For the text-containing cell, return its midpoint in [x, y] coordinate format. 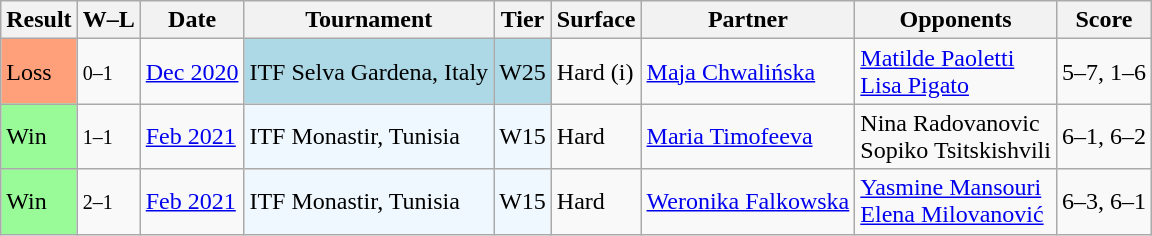
Score [1104, 20]
Maja Chwalińska [748, 72]
Tier [523, 20]
Loss [39, 72]
Opponents [956, 20]
6–1, 6–2 [1104, 136]
Nina Radovanovic Sopiko Tsitskishvili [956, 136]
Tournament [369, 20]
Hard (i) [596, 72]
W25 [523, 72]
Maria Timofeeva [748, 136]
Date [192, 20]
6–3, 6–1 [1104, 202]
1–1 [108, 136]
ITF Selva Gardena, Italy [369, 72]
Yasmine Mansouri Elena Milovanović [956, 202]
2–1 [108, 202]
5–7, 1–6 [1104, 72]
W–L [108, 20]
Weronika Falkowska [748, 202]
Matilde Paoletti Lisa Pigato [956, 72]
Dec 2020 [192, 72]
Surface [596, 20]
Partner [748, 20]
Result [39, 20]
0–1 [108, 72]
